Find where the given text appears and provide that cell's center as (x, y) coordinate. 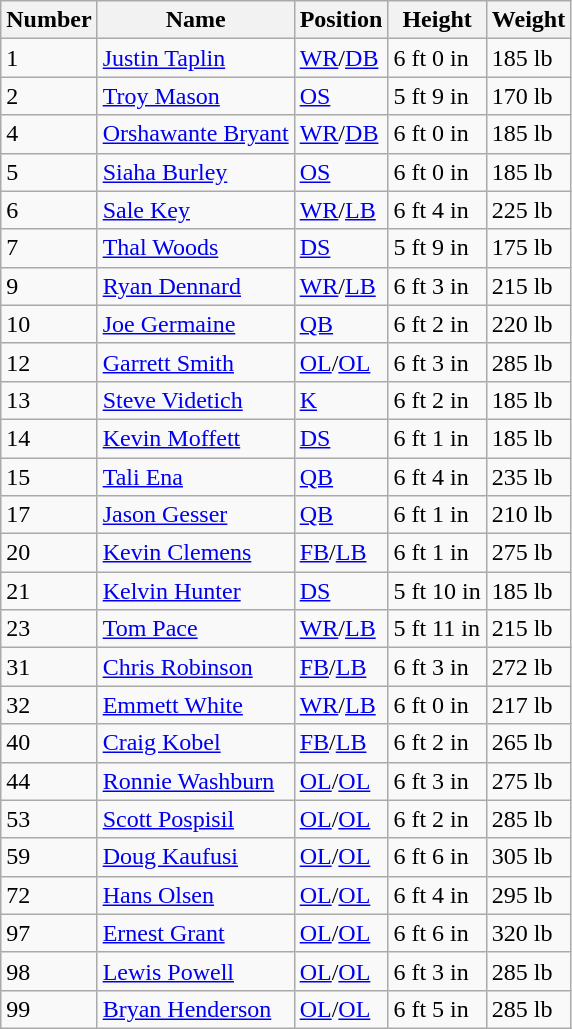
272 lb (528, 667)
Thal Woods (196, 248)
K (341, 400)
Garrett Smith (196, 362)
Height (437, 20)
21 (49, 591)
1 (49, 58)
Craig Kobel (196, 743)
9 (49, 286)
5 (49, 172)
23 (49, 629)
210 lb (528, 515)
Kelvin Hunter (196, 591)
5 ft 11 in (437, 629)
Tali Ena (196, 477)
17 (49, 515)
5 ft 10 in (437, 591)
Ernest Grant (196, 933)
Tom Pace (196, 629)
295 lb (528, 895)
20 (49, 553)
Orshawante Bryant (196, 134)
305 lb (528, 857)
Emmett White (196, 705)
98 (49, 971)
Justin Taplin (196, 58)
Number (49, 20)
217 lb (528, 705)
Lewis Powell (196, 971)
32 (49, 705)
7 (49, 248)
6 (49, 210)
Troy Mason (196, 96)
235 lb (528, 477)
220 lb (528, 324)
170 lb (528, 96)
265 lb (528, 743)
14 (49, 438)
Scott Pospisil (196, 819)
320 lb (528, 933)
99 (49, 1009)
Kevin Clemens (196, 553)
Jason Gesser (196, 515)
Ryan Dennard (196, 286)
97 (49, 933)
72 (49, 895)
Name (196, 20)
59 (49, 857)
225 lb (528, 210)
Hans Olsen (196, 895)
Kevin Moffett (196, 438)
2 (49, 96)
10 (49, 324)
Joe Germaine (196, 324)
44 (49, 781)
Doug Kaufusi (196, 857)
Steve Videtich (196, 400)
15 (49, 477)
31 (49, 667)
12 (49, 362)
Position (341, 20)
Chris Robinson (196, 667)
Sale Key (196, 210)
Weight (528, 20)
Bryan Henderson (196, 1009)
6 ft 5 in (437, 1009)
4 (49, 134)
40 (49, 743)
13 (49, 400)
Ronnie Washburn (196, 781)
53 (49, 819)
175 lb (528, 248)
Siaha Burley (196, 172)
